Locate the cell with the specified text and output its [X, Y] center coordinate. 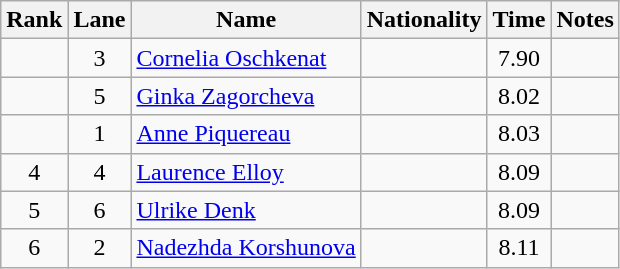
8.03 [519, 134]
Anne Piquereau [246, 134]
Name [246, 20]
Laurence Elloy [246, 172]
8.11 [519, 248]
Ulrike Denk [246, 210]
7.90 [519, 58]
1 [100, 134]
Ginka Zagorcheva [246, 96]
3 [100, 58]
2 [100, 248]
Rank [34, 20]
Nadezhda Korshunova [246, 248]
Notes [585, 20]
Time [519, 20]
Lane [100, 20]
8.02 [519, 96]
Nationality [424, 20]
Cornelia Oschkenat [246, 58]
